Return [X, Y] of the center of cell containing provided text 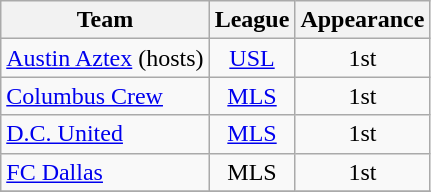
FC Dallas [105, 172]
Appearance [362, 20]
Columbus Crew [105, 96]
Team [105, 20]
D.C. United [105, 134]
USL [252, 58]
Austin Aztex (hosts) [105, 58]
League [252, 20]
